Identify which cell holds the provided text, then report its (x, y) central coordinate. 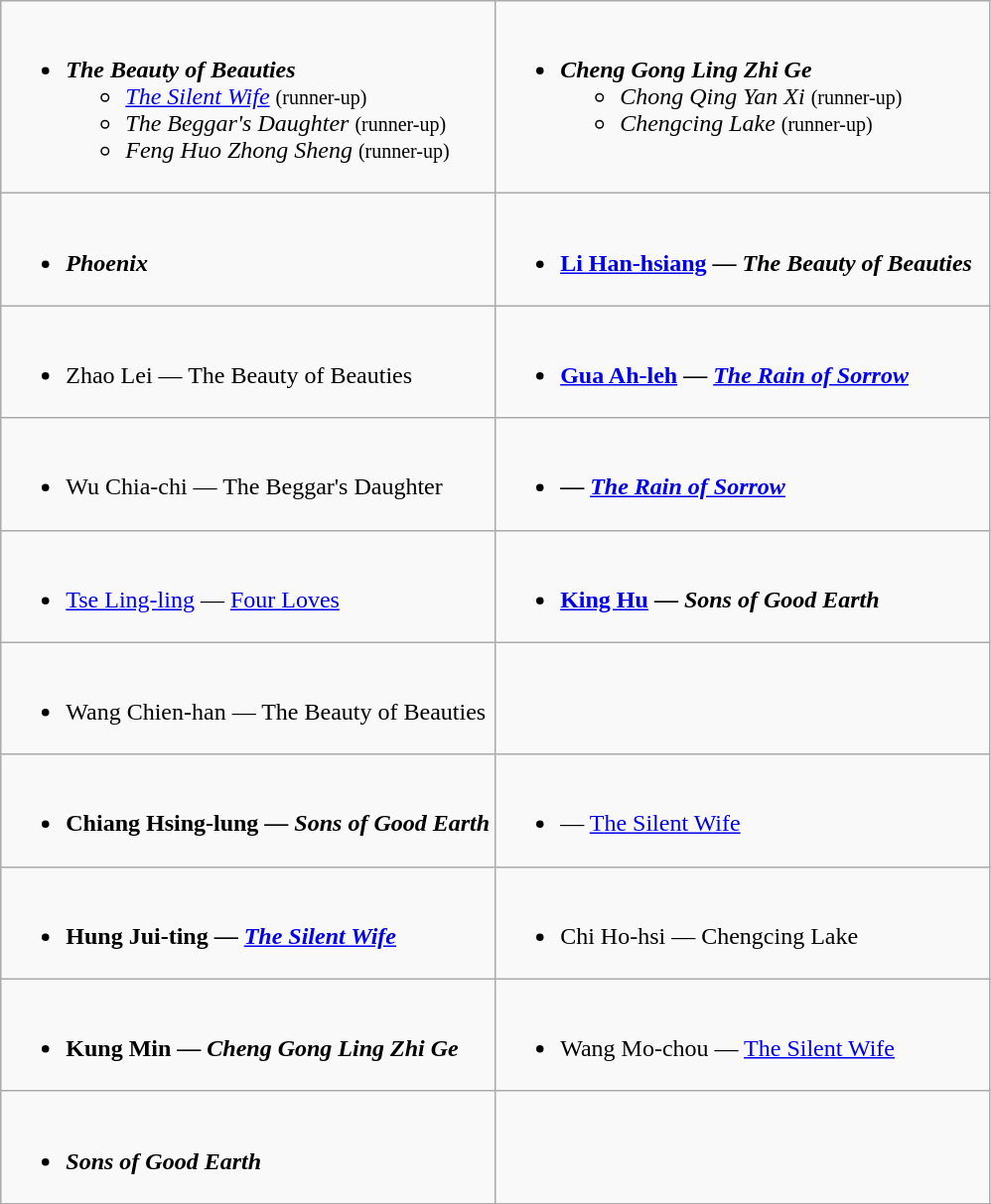
Wang Chien-han — The Beauty of Beauties (248, 699)
The Beauty of BeautiesThe Silent Wife (runner-up)The Beggar's Daughter (runner-up)Feng Huo Zhong Sheng (runner-up) (248, 97)
Hung Jui-ting — The Silent Wife (248, 923)
Wang Mo-chou — The Silent Wife (743, 1034)
— The Silent Wife (743, 810)
King Hu — Sons of Good Earth (743, 586)
Chiang Hsing-lung — Sons of Good Earth (248, 810)
Tse Ling-ling — Four Loves (248, 586)
Zhao Lei — The Beauty of Beauties (248, 361)
Sons of Good Earth (248, 1147)
Li Han-hsiang — The Beauty of Beauties (743, 250)
Chi Ho-hsi — Chengcing Lake (743, 923)
Cheng Gong Ling Zhi GeChong Qing Yan Xi (runner-up)Chengcing Lake (runner-up) (743, 97)
Phoenix (248, 250)
Gua Ah-leh — The Rain of Sorrow (743, 361)
Kung Min — Cheng Gong Ling Zhi Ge (248, 1034)
Wu Chia-chi — The Beggar's Daughter (248, 474)
— The Rain of Sorrow (743, 474)
